Locate the cell with the specified text and output its (x, y) center coordinate. 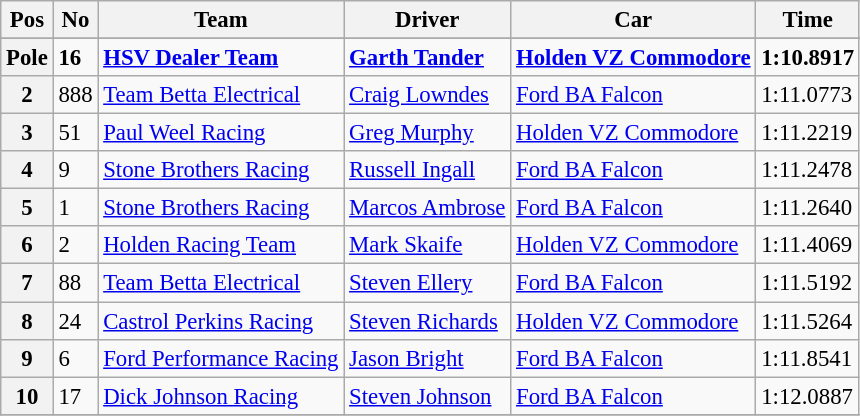
Time (808, 20)
Team (221, 20)
1:11.2219 (808, 133)
8 (27, 321)
24 (76, 321)
Garth Tander (428, 58)
HSV Dealer Team (221, 58)
16 (76, 58)
Pole (27, 58)
7 (27, 283)
1:11.5192 (808, 283)
Holden Racing Team (221, 245)
Pos (27, 20)
Greg Murphy (428, 133)
Castrol Perkins Racing (221, 321)
Mark Skaife (428, 245)
Steven Ellery (428, 283)
Steven Johnson (428, 396)
1:12.0887 (808, 396)
Marcos Ambrose (428, 208)
51 (76, 133)
1:10.8917 (808, 58)
1:11.2640 (808, 208)
1:11.4069 (808, 245)
10 (27, 396)
Driver (428, 20)
Car (634, 20)
Ford Performance Racing (221, 358)
888 (76, 95)
88 (76, 283)
Jason Bright (428, 358)
1:11.8541 (808, 358)
3 (27, 133)
Dick Johnson Racing (221, 396)
1:11.2478 (808, 170)
1 (76, 208)
4 (27, 170)
Paul Weel Racing (221, 133)
1:11.5264 (808, 321)
No (76, 20)
Russell Ingall (428, 170)
5 (27, 208)
1:11.0773 (808, 95)
17 (76, 396)
Steven Richards (428, 321)
Craig Lowndes (428, 95)
